From the cell containing the given text, extract its center point as [x, y] coordinate. 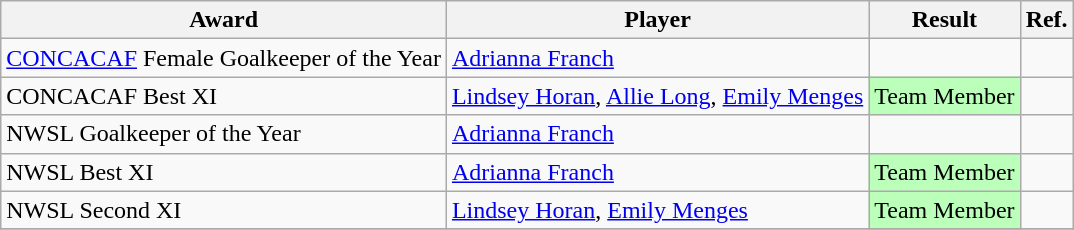
Player [657, 20]
CONCACAF Female Goalkeeper of the Year [224, 58]
NWSL Goalkeeper of the Year [224, 134]
CONCACAF Best XI [224, 96]
Result [944, 20]
NWSL Second XI [224, 210]
Award [224, 20]
Lindsey Horan, Emily Menges [657, 210]
Ref. [1046, 20]
Lindsey Horan, Allie Long, Emily Menges [657, 96]
NWSL Best XI [224, 172]
